Return (x, y) of the center of cell containing provided text 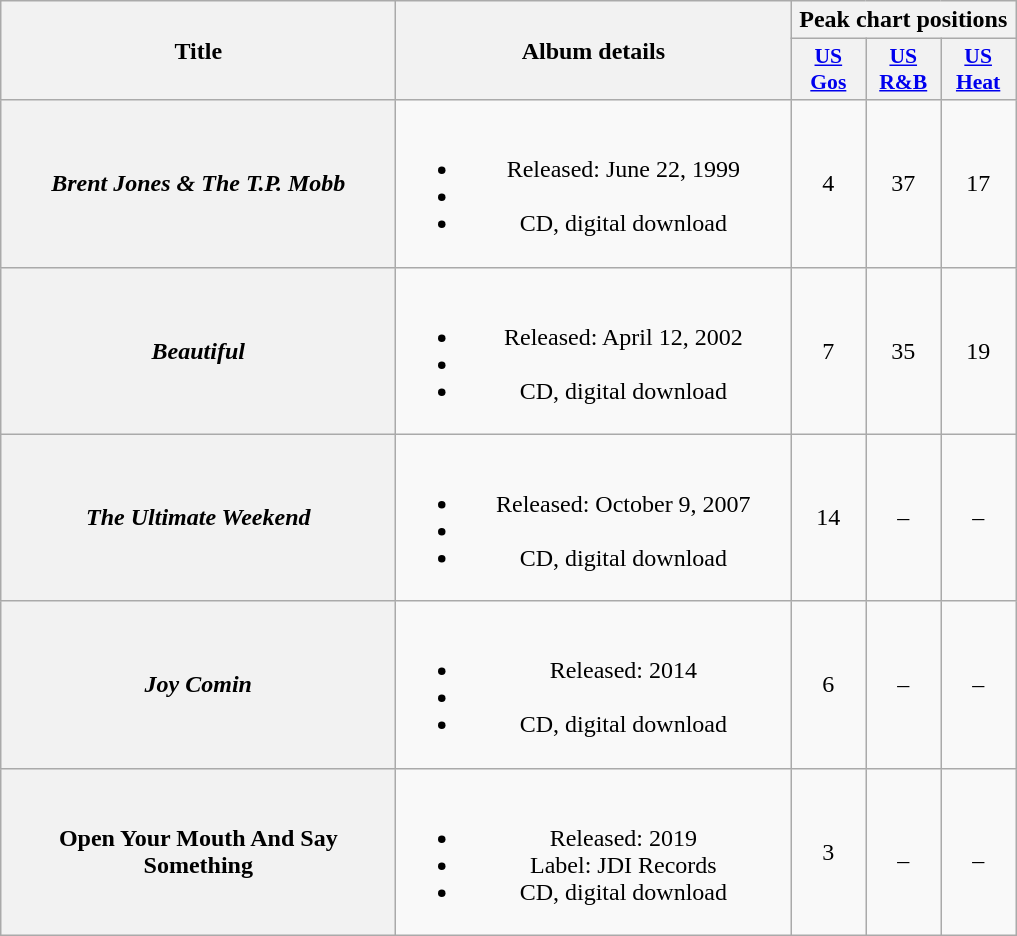
Released: 2019Label: JDI RecordsCD, digital download (594, 852)
14 (828, 518)
35 (904, 350)
Brent Jones & The T.P. Mobb (198, 184)
USGos (828, 70)
Joy Comin (198, 684)
Peak chart positions (904, 20)
The Ultimate Weekend (198, 518)
Title (198, 50)
USHeat (978, 70)
6 (828, 684)
4 (828, 184)
3 (828, 852)
USR&B (904, 70)
19 (978, 350)
37 (904, 184)
Released: June 22, 1999CD, digital download (594, 184)
Released: October 9, 2007CD, digital download (594, 518)
Open Your Mouth And Say Something (198, 852)
Album details (594, 50)
Released: April 12, 2002CD, digital download (594, 350)
Released: 2014CD, digital download (594, 684)
Beautiful (198, 350)
17 (978, 184)
7 (828, 350)
